Scan for the cell matching the given text and deliver its (x, y) coordinate at center. 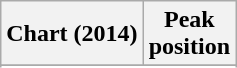
Peakposition (189, 34)
Chart (2014) (72, 34)
